Detect which cell encompasses the target text, then output its [x, y] center coordinate. 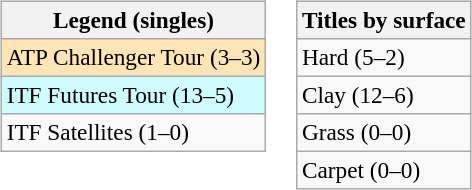
ITF Satellites (1–0) [133, 133]
Grass (0–0) [384, 133]
Clay (12–6) [384, 95]
ATP Challenger Tour (3–3) [133, 57]
Legend (singles) [133, 20]
Carpet (0–0) [384, 171]
ITF Futures Tour (13–5) [133, 95]
Titles by surface [384, 20]
Hard (5–2) [384, 57]
